Search for the cell housing the specified text and yield its (x, y) center coordinate. 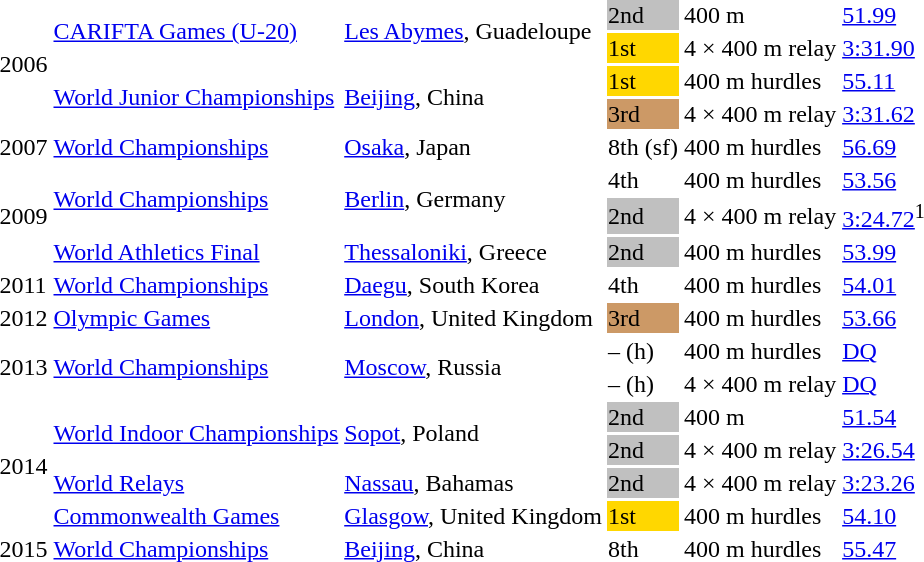
Beijing, China (474, 98)
Les Abymes, Guadeloupe (474, 32)
Sopot, Poland (474, 434)
World Indoor Championships (196, 434)
Moscow, Russia (474, 368)
Olympic Games (196, 318)
Daegu, South Korea (474, 285)
London, United Kingdom (474, 318)
Glasgow, United Kingdom (474, 516)
CARIFTA Games (U-20) (196, 32)
Nassau, Bahamas (474, 483)
World Athletics Final (196, 252)
8th (sf) (642, 147)
World Junior Championships (196, 98)
Commonwealth Games (196, 516)
Thessaloniki, Greece (474, 252)
World Relays (196, 483)
Berlin, Germany (474, 200)
Osaka, Japan (474, 147)
